Identify which cell holds the provided text, then report its [x, y] central coordinate. 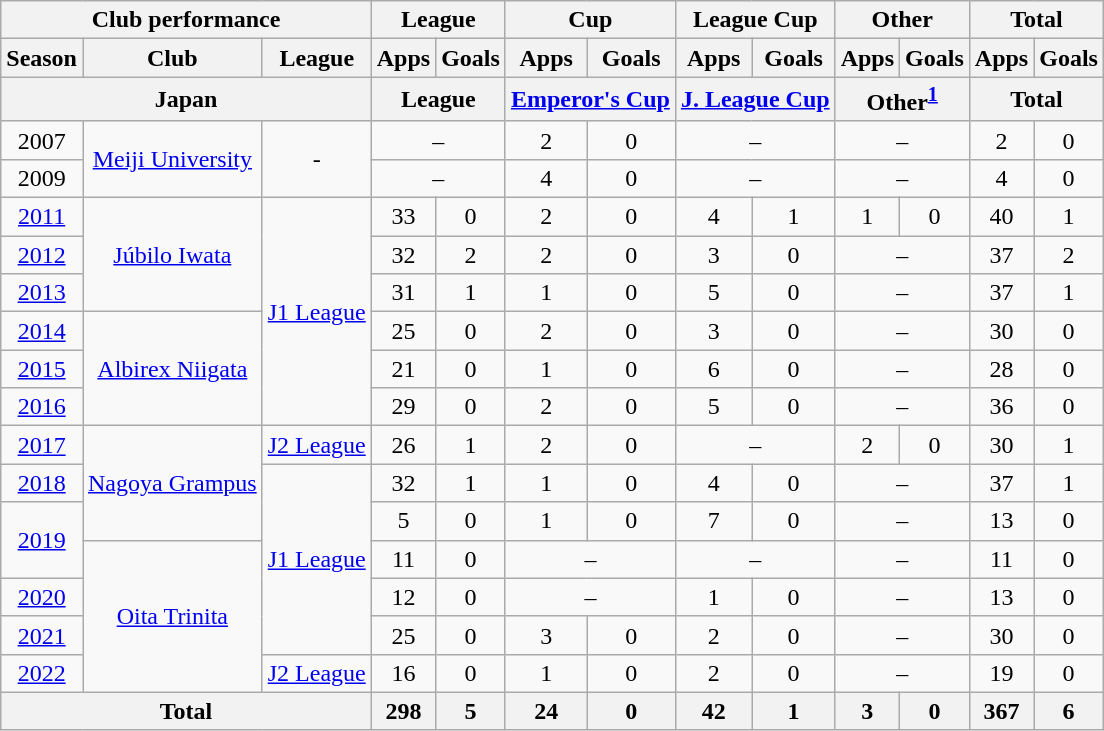
16 [403, 673]
Other [902, 20]
40 [1001, 217]
2020 [42, 597]
Oita Trinita [172, 616]
29 [403, 407]
Meiji University [172, 159]
2009 [42, 178]
2007 [42, 140]
2015 [42, 369]
2021 [42, 635]
Nagoya Grampus [172, 483]
Other1 [902, 100]
28 [1001, 369]
Emperor's Cup [590, 100]
Albirex Niigata [172, 369]
298 [403, 711]
2022 [42, 673]
- [316, 159]
League Cup [755, 20]
31 [403, 293]
Cup [590, 20]
2013 [42, 293]
2016 [42, 407]
33 [403, 217]
12 [403, 597]
42 [714, 711]
2014 [42, 331]
Club [172, 58]
2012 [42, 255]
2017 [42, 445]
Japan [186, 100]
24 [546, 711]
19 [1001, 673]
2018 [42, 483]
2019 [42, 540]
Júbilo Iwata [172, 255]
Season [42, 58]
7 [714, 521]
Club performance [186, 20]
J. League Cup [755, 100]
36 [1001, 407]
21 [403, 369]
2011 [42, 217]
367 [1001, 711]
26 [403, 445]
